Find where the given text appears and provide that cell's center as [X, Y] coordinate. 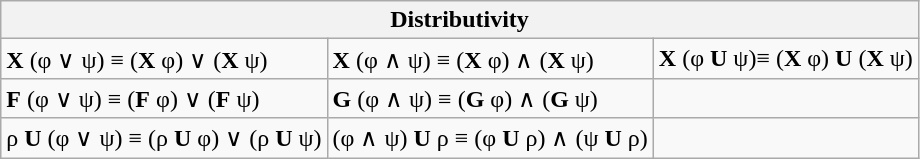
Distributivity [460, 20]
ρ U (φ ∨ ψ) ≡ (ρ U φ) ∨ (ρ U ψ) [164, 138]
X (φ ∨ ψ) ≡ (X φ) ∨ (X ψ) [164, 59]
X (φ ∧ ψ) ≡ (X φ) ∧ (X ψ) [490, 59]
(φ ∧ ψ) U ρ ≡ (φ U ρ) ∧ (ψ U ρ) [490, 138]
X (φ U ψ)≡ (X φ) U (X ψ) [786, 59]
G (φ ∧ ψ) ≡ (G φ) ∧ (G ψ) [490, 98]
F (φ ∨ ψ) ≡ (F φ) ∨ (F ψ) [164, 98]
